Find where the given text appears and provide that cell's center as (X, Y) coordinate. 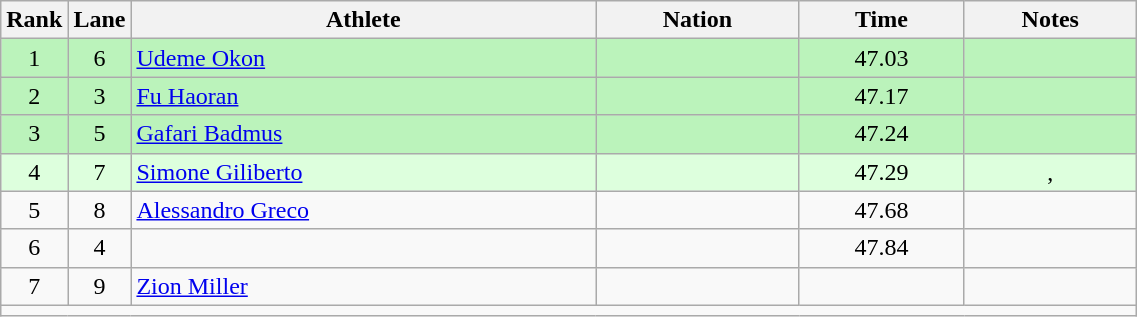
47.68 (882, 210)
Notes (1050, 20)
Athlete (364, 20)
2 (34, 96)
47.84 (882, 248)
, (1050, 172)
8 (100, 210)
Rank (34, 20)
47.24 (882, 134)
Gafari Badmus (364, 134)
1 (34, 58)
47.17 (882, 96)
Udeme Okon (364, 58)
Time (882, 20)
Simone Giliberto (364, 172)
9 (100, 286)
Alessandro Greco (364, 210)
Fu Haoran (364, 96)
47.29 (882, 172)
Lane (100, 20)
47.03 (882, 58)
Zion Miller (364, 286)
Nation (698, 20)
